Scan for the cell matching the given text and deliver its [x, y] coordinate at center. 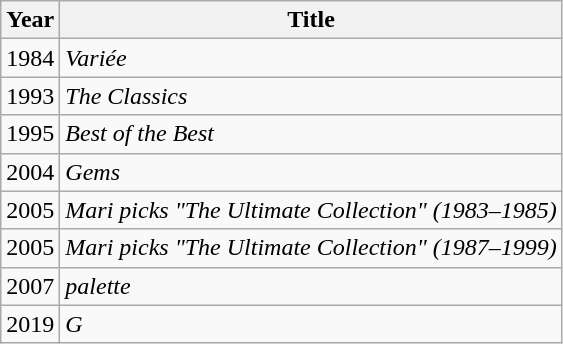
2019 [30, 324]
G [311, 324]
Mari picks "The Ultimate Collection" (1987–1999) [311, 248]
2007 [30, 286]
Title [311, 20]
Mari picks "The Ultimate Collection" (1983–1985) [311, 210]
2004 [30, 172]
Gems [311, 172]
The Classics [311, 96]
Variée [311, 58]
palette [311, 286]
Best of the Best [311, 134]
1995 [30, 134]
1993 [30, 96]
Year [30, 20]
1984 [30, 58]
